Return the (x, y) coordinate for the center point of the cell that contains the specified text.  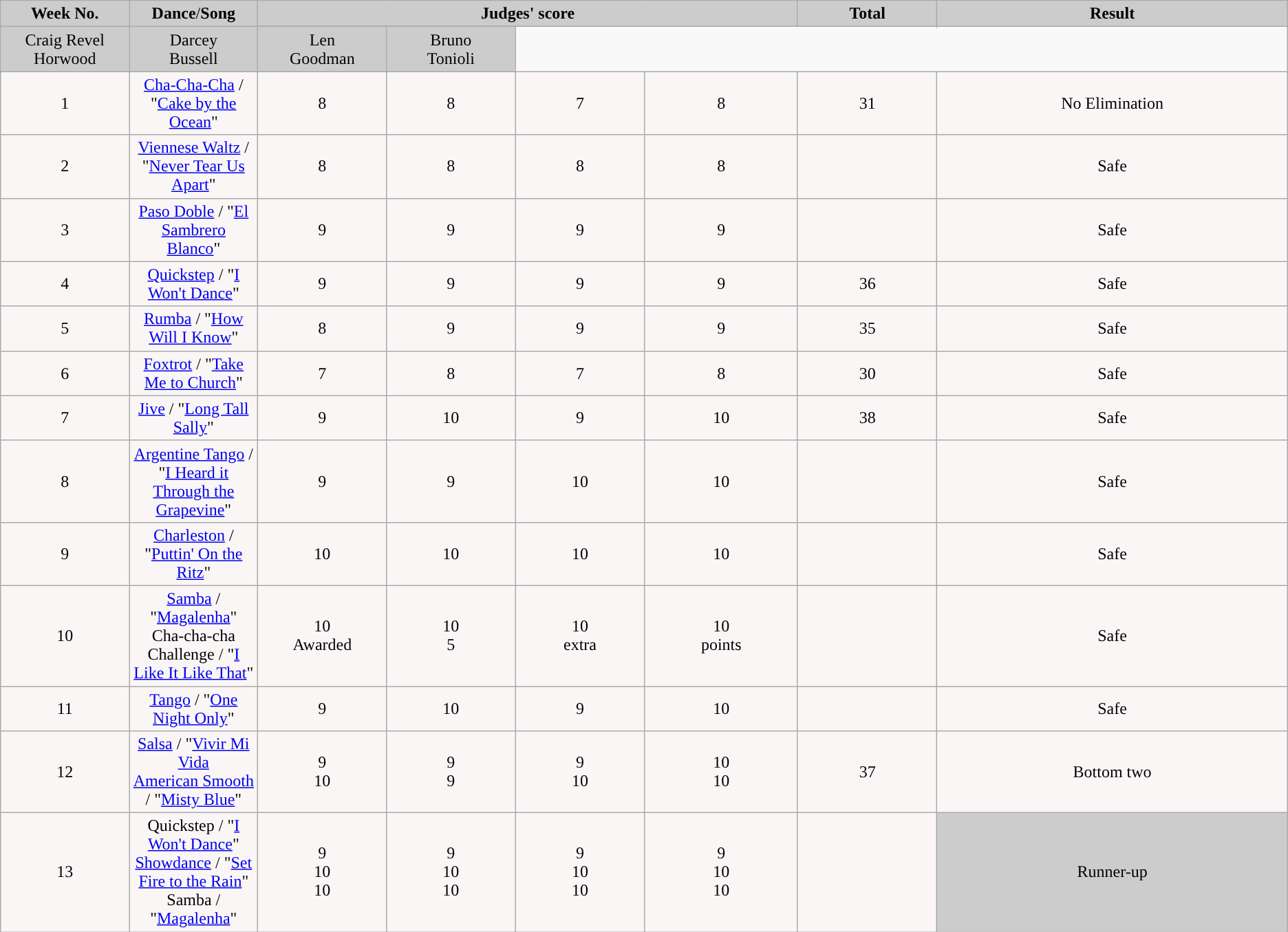
Week No. (65, 14)
4 (65, 283)
6 (65, 373)
LenGoodman (322, 50)
99 (451, 772)
36 (867, 283)
Bottom two (1112, 772)
37 (867, 772)
BrunoTonioli (451, 50)
Dance/Song (194, 14)
Total (867, 14)
35 (867, 329)
Rumba / "How Will I Know" (194, 329)
Judges' score (528, 14)
13 (65, 872)
Runner-up (1112, 872)
Argentine Tango / "I Heard it Through the Grapevine" (194, 481)
Foxtrot / "Take Me to Church" (194, 373)
1 (65, 103)
Charleston / "Puttin' On the Ritz" (194, 554)
Viennese Waltz / "Never Tear Us Apart" (194, 166)
10points (721, 636)
2 (65, 166)
5 (65, 329)
105 (451, 636)
3 (65, 230)
11 (65, 708)
10Awarded (322, 636)
Paso Doble / "El Sambrero Blanco" (194, 230)
Tango / "One Night Only" (194, 708)
No Elimination (1112, 103)
Salsa / "Vivir Mi Vida American Smooth / "Misty Blue" (194, 772)
31 (867, 103)
Jive / "Long Tall Sally" (194, 418)
12 (65, 772)
30 (867, 373)
38 (867, 418)
Result (1112, 14)
Quickstep / "I Won't Dance" (194, 283)
DarceyBussell (194, 50)
Cha-Cha-Cha / "Cake by the Ocean" (194, 103)
Samba / "Magalenha"Cha-cha-cha Challenge / "I Like It Like That" (194, 636)
Quickstep / "I Won't Dance" Showdance / "Set Fire to the Rain" Samba / "Magalenha" (194, 872)
Craig RevelHorwood (65, 50)
10extra (580, 636)
1010 (721, 772)
